For the text-containing cell, return its midpoint in [X, Y] coordinate format. 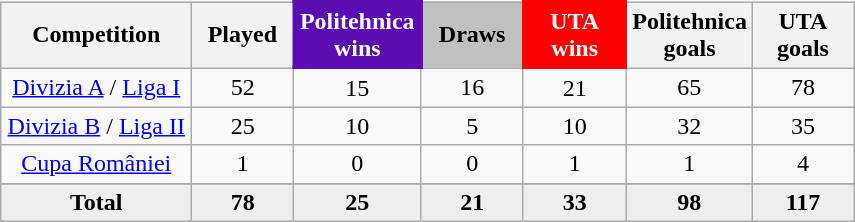
65 [689, 88]
16 [472, 88]
5 [472, 126]
52 [243, 88]
35 [802, 126]
4 [802, 164]
Politehnica goals [689, 36]
Total [96, 202]
Cupa României [96, 164]
UTA goals [802, 36]
Divizia B / Liga II [96, 126]
33 [574, 202]
15 [358, 88]
117 [802, 202]
UTA wins [574, 36]
Competition [96, 36]
32 [689, 126]
Draws [472, 36]
Divizia A / Liga I [96, 88]
Politehnica wins [358, 36]
98 [689, 202]
Played [243, 36]
